Detect which cell encompasses the target text, then output its (x, y) center coordinate. 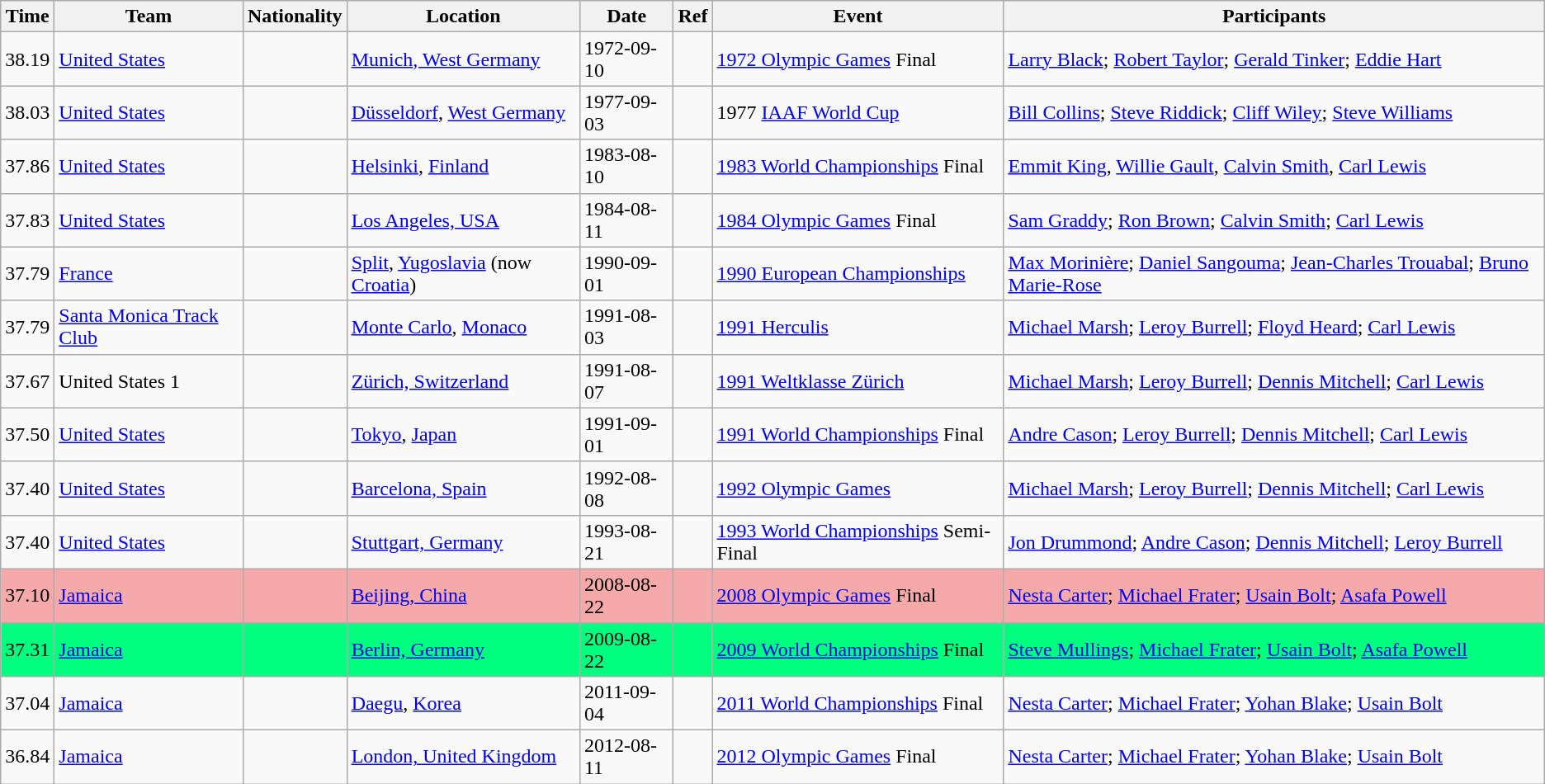
Nesta Carter; Michael Frater; Usain Bolt; Asafa Powell (1274, 596)
1991-09-01 (626, 434)
1984 Olympic Games Final (858, 220)
Max Morinière; Daniel Sangouma; Jean-Charles Trouabal; Bruno Marie-Rose (1274, 274)
Los Angeles, USA (463, 220)
Date (626, 17)
38.19 (28, 59)
1990-09-01 (626, 274)
Location (463, 17)
1992-08-08 (626, 489)
Helsinki, Finland (463, 167)
Santa Monica Track Club (149, 327)
Jon Drummond; Andre Cason; Dennis Mitchell; Leroy Burrell (1274, 541)
Düsseldorf, West Germany (463, 112)
2012-08-11 (626, 758)
Split, Yugoslavia (now Croatia) (463, 274)
London, United Kingdom (463, 758)
37.67 (28, 381)
1983 World Championships Final (858, 167)
Monte Carlo, Monaco (463, 327)
2012 Olympic Games Final (858, 758)
Ref (693, 17)
1990 European Championships (858, 274)
1991-08-07 (626, 381)
38.03 (28, 112)
Larry Black; Robert Taylor; Gerald Tinker; Eddie Hart (1274, 59)
1991 Weltklasse Zürich (858, 381)
37.31 (28, 649)
Munich, West Germany (463, 59)
1991 World Championships Final (858, 434)
United States 1 (149, 381)
37.10 (28, 596)
1991 Herculis (858, 327)
Stuttgart, Germany (463, 541)
Tokyo, Japan (463, 434)
Sam Graddy; Ron Brown; Calvin Smith; Carl Lewis (1274, 220)
Bill Collins; Steve Riddick; Cliff Wiley; Steve Williams (1274, 112)
Beijing, China (463, 596)
Participants (1274, 17)
1972 Olympic Games Final (858, 59)
Team (149, 17)
1977-09-03 (626, 112)
1992 Olympic Games (858, 489)
36.84 (28, 758)
37.50 (28, 434)
Zürich, Switzerland (463, 381)
Nationality (295, 17)
Emmit King, Willie Gault, Calvin Smith, Carl Lewis (1274, 167)
37.04 (28, 703)
Steve Mullings; Michael Frater; Usain Bolt; Asafa Powell (1274, 649)
Michael Marsh; Leroy Burrell; Floyd Heard; Carl Lewis (1274, 327)
1984-08-11 (626, 220)
Berlin, Germany (463, 649)
2008 Olympic Games Final (858, 596)
37.86 (28, 167)
2009-08-22 (626, 649)
37.83 (28, 220)
2011 World Championships Final (858, 703)
2008-08-22 (626, 596)
2009 World Championships Final (858, 649)
2011-09-04 (626, 703)
Event (858, 17)
1991-08-03 (626, 327)
Time (28, 17)
1977 IAAF World Cup (858, 112)
1972-09-10 (626, 59)
Barcelona, Spain (463, 489)
1983-08-10 (626, 167)
1993 World Championships Semi-Final (858, 541)
Andre Cason; Leroy Burrell; Dennis Mitchell; Carl Lewis (1274, 434)
1993-08-21 (626, 541)
France (149, 274)
Daegu, Korea (463, 703)
